Search for the cell housing the specified text and yield its [X, Y] center coordinate. 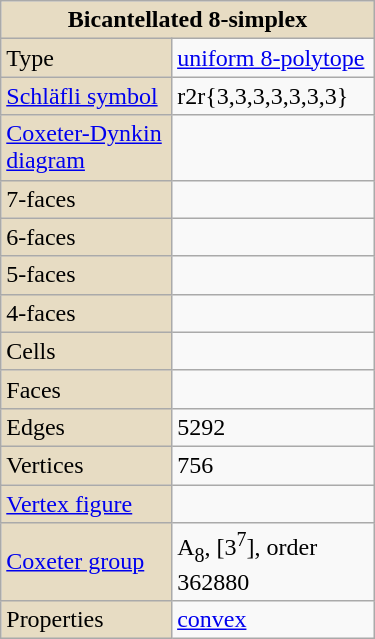
Schläfli symbol [86, 96]
uniform 8-polytope [274, 58]
A8, [37], order 362880 [274, 562]
Properties [86, 619]
Cells [86, 351]
5-faces [86, 275]
Vertices [86, 465]
7-faces [86, 199]
Faces [86, 389]
convex [274, 619]
Coxeter group [86, 562]
Type [86, 58]
6-faces [86, 237]
4-faces [86, 313]
756 [274, 465]
Vertex figure [86, 503]
Bicantellated 8-simplex [188, 20]
r2r{3,3,3,3,3,3,3} [274, 96]
5292 [274, 427]
Edges [86, 427]
Coxeter-Dynkin diagram [86, 148]
